Identify which cell holds the provided text, then report its [X, Y] central coordinate. 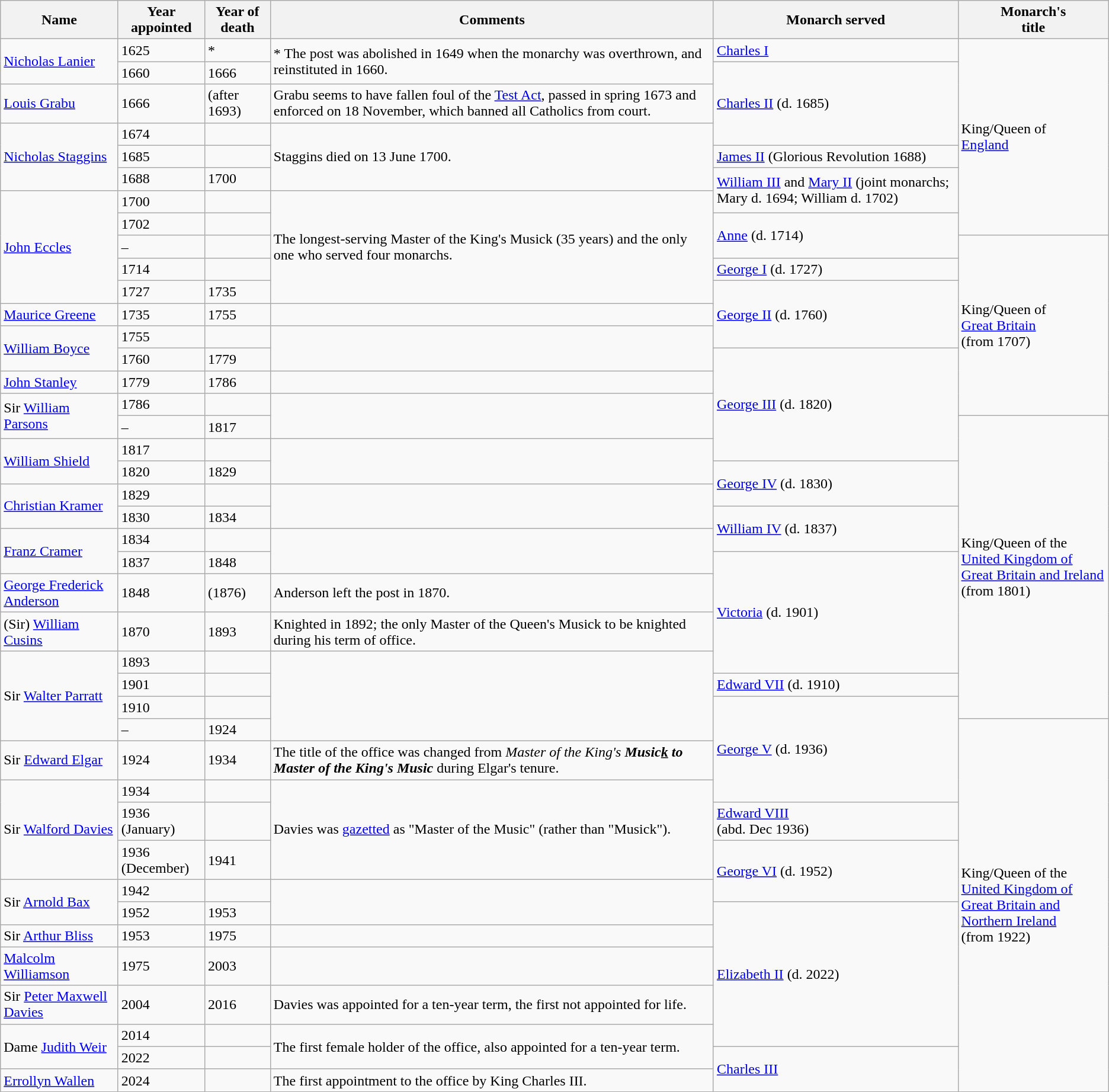
James II (Glorious Revolution 1688) [835, 156]
(after 1693) [237, 103]
* The post was abolished in 1649 when the monarchy was overthrown, and reinstituted in 1660. [492, 62]
Charles II (d. 1685) [835, 103]
Charles I [835, 50]
George VI (d. 1952) [835, 871]
John Stanley [59, 382]
Grabu seems to have fallen foul of the Test Act, passed in spring 1673 and enforced on 18 November, which banned all Catholics from court. [492, 103]
Year of death [237, 20]
George V (d. 1936) [835, 749]
Monarch served [835, 20]
George Frederick Anderson [59, 593]
William III and Mary II (joint monarchs; Mary d. 1694; William d. 1702) [835, 190]
George III (d. 1820) [835, 405]
Year appointed [161, 20]
1952 [161, 913]
Edward VIII (abd. Dec 1936) [835, 821]
John Eccles [59, 246]
Malcolm Williamson [59, 966]
Elizabeth II (d. 2022) [835, 974]
William IV (d. 1837) [835, 529]
The longest-serving Master of the King's Musick (35 years) and the only one who served four monarchs. [492, 246]
Sir Edward Elgar [59, 761]
Sir Walter Parratt [59, 696]
The title of the office was changed from Master of the King's Musick to Master of the King's Music during Elgar's tenure. [492, 761]
Sir Walford Davies [59, 830]
Anne (d. 1714) [835, 235]
Staggins died on 13 June 1700. [492, 156]
Franz Cramer [59, 551]
George I (d. 1727) [835, 269]
King/Queen of the United Kingdom of Great Britain and Northern Ireland(from 1922) [1033, 905]
1901 [161, 684]
Sir Peter Maxwell Davies [59, 1005]
1870 [161, 632]
1942 [161, 891]
King/Queen of England [1033, 137]
Dame Judith Weir [59, 1046]
1688 [161, 179]
Davies was gazetted as "Master of the Music" (rather than "Musick"). [492, 830]
2004 [161, 1005]
Victoria (d. 1901) [835, 612]
Edward VII (d. 1910) [835, 684]
1702 [161, 224]
2024 [161, 1080]
Louis Grabu [59, 103]
Sir Arnold Bax [59, 902]
Comments [492, 20]
2022 [161, 1058]
Name [59, 20]
Monarch'stitle [1033, 20]
1820 [161, 472]
The first female holder of the office, also appointed for a ten-year term. [492, 1046]
1941 [237, 860]
1674 [161, 134]
Sir William Parsons [59, 416]
(1876) [237, 593]
Maurice Greene [59, 315]
William Shield [59, 461]
1910 [161, 707]
Sir Arthur Bliss [59, 936]
2003 [237, 966]
William Boyce [59, 348]
Knighted in 1892; the only Master of the Queen's Musick to be knighted during his term of office. [492, 632]
Anderson left the post in 1870. [492, 593]
1830 [161, 517]
* [237, 50]
Errollyn Wallen [59, 1080]
(Sir) William Cusins [59, 632]
1760 [161, 360]
Christian Kramer [59, 506]
Nicholas Staggins [59, 156]
1727 [161, 292]
George IV (d. 1830) [835, 483]
1685 [161, 156]
1660 [161, 73]
Charles III [835, 1069]
King/Queen of Great Britain (from 1707) [1033, 325]
2016 [237, 1005]
2014 [161, 1035]
1714 [161, 269]
Nicholas Lanier [59, 62]
The first appointment to the office by King Charles III. [492, 1080]
Davies was appointed for a ten-year term, the first not appointed for life. [492, 1005]
1936 (January) [161, 821]
1837 [161, 562]
1936 (December) [161, 860]
George II (d. 1760) [835, 314]
King/Queen of the United Kingdom of Great Britain and Ireland (from 1801) [1033, 568]
1625 [161, 50]
